Scan for the cell matching the given text and deliver its (X, Y) coordinate at center. 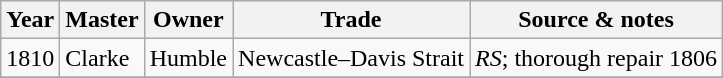
Owner (188, 20)
1810 (30, 58)
RS; thorough repair 1806 (596, 58)
Source & notes (596, 20)
Year (30, 20)
Humble (188, 58)
Clarke (102, 58)
Trade (352, 20)
Newcastle–Davis Strait (352, 58)
Master (102, 20)
